Search for the cell housing the specified text and yield its [X, Y] center coordinate. 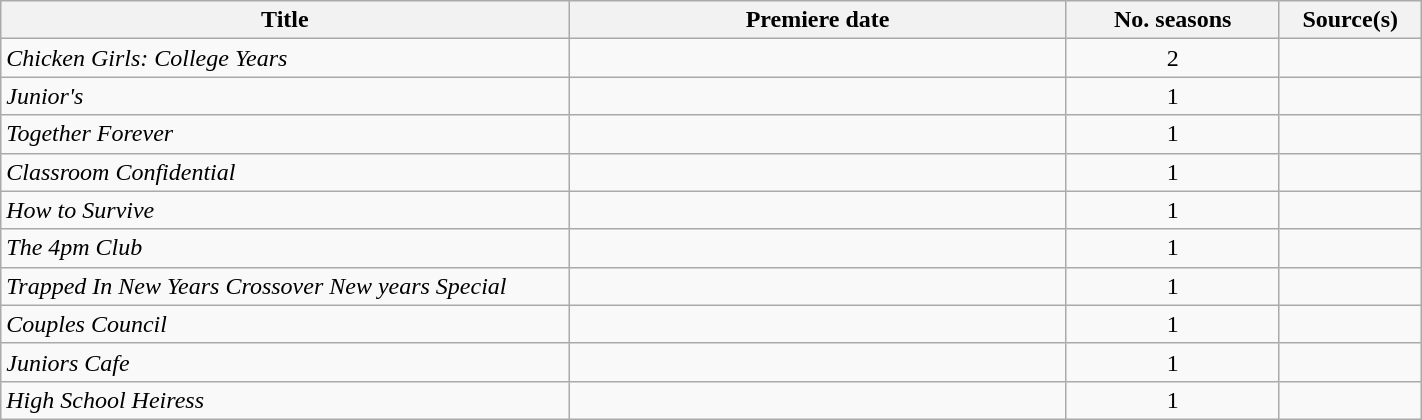
The 4pm Club [285, 248]
Classroom Confidential [285, 172]
Couples Council [285, 324]
Trapped In New Years Crossover New years Special [285, 286]
How to Survive [285, 210]
2 [1172, 58]
Juniors Cafe [285, 362]
Premiere date [818, 20]
Title [285, 20]
High School Heiress [285, 400]
No. seasons [1172, 20]
Junior's [285, 96]
Together Forever [285, 134]
Chicken Girls: College Years [285, 58]
Source(s) [1350, 20]
